Find where the given text appears and provide that cell's center as [X, Y] coordinate. 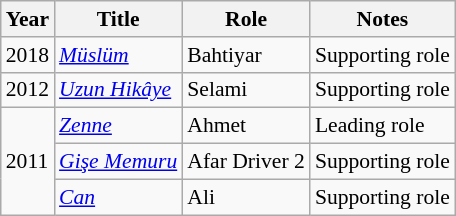
2018 [28, 55]
Afar Driver 2 [246, 162]
Gişe Memuru [118, 162]
Role [246, 19]
Leading role [382, 126]
2011 [28, 162]
Notes [382, 19]
Can [118, 197]
Bahtiyar [246, 55]
Ali [246, 197]
Title [118, 19]
Uzun Hikâye [118, 90]
Year [28, 19]
2012 [28, 90]
Ahmet [246, 126]
Müslüm [118, 55]
Selami [246, 90]
Zenne [118, 126]
